Determine the [X, Y] coordinate at the center of the cell enclosing the given text.  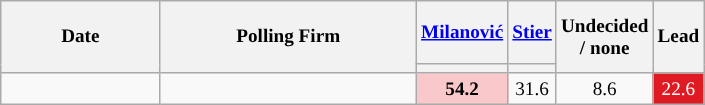
Polling Firm [288, 37]
Lead [678, 37]
Stier [532, 32]
8.6 [604, 89]
Milanović [462, 32]
Undecided / none [604, 37]
54.2 [462, 89]
31.6 [532, 89]
22.6 [678, 89]
Date [80, 37]
